Find where the given text appears and provide that cell's center as (x, y) coordinate. 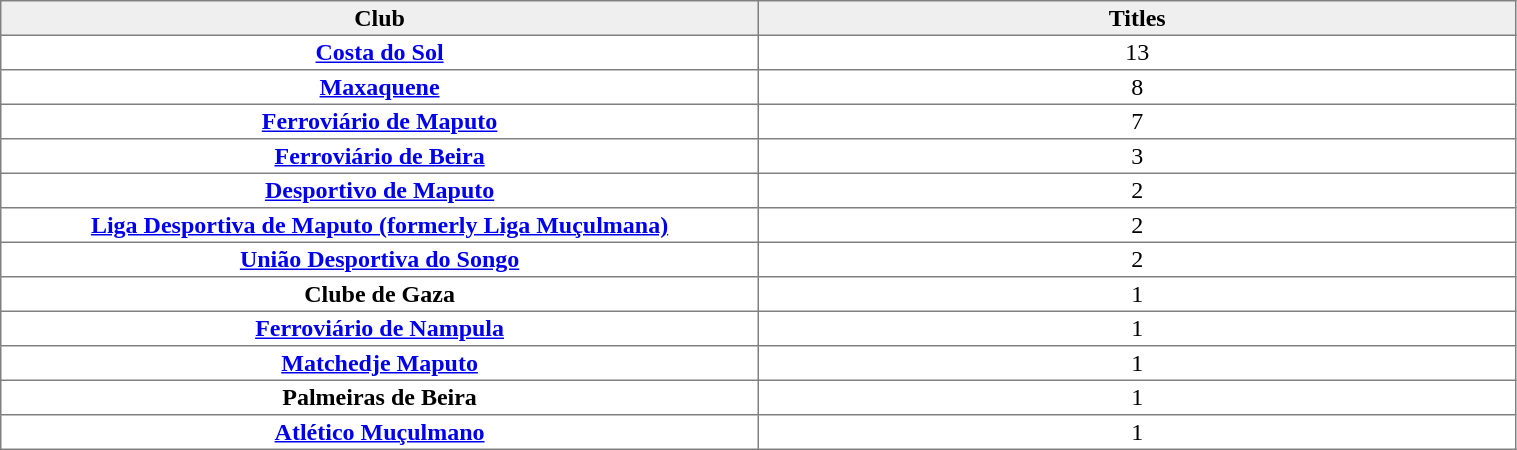
Costa do Sol (380, 52)
Club (380, 18)
Desportivo de Maputo (380, 190)
Titles (1137, 18)
3 (1137, 156)
Maxaquene (380, 87)
União Desportiva do Songo (380, 259)
Atlético Muçulmano (380, 432)
13 (1137, 52)
7 (1137, 121)
Ferroviário de Maputo (380, 121)
Ferroviário de Beira (380, 156)
Palmeiras de Beira (380, 397)
8 (1137, 87)
Clube de Gaza (380, 294)
Ferroviário de Nampula (380, 328)
Matchedje Maputo (380, 363)
Liga Desportiva de Maputo (formerly Liga Muçulmana) (380, 225)
